Find where the given text appears and provide that cell's center as (X, Y) coordinate. 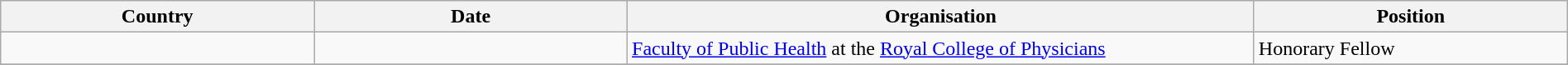
Position (1411, 17)
Honorary Fellow (1411, 48)
Organisation (941, 17)
Faculty of Public Health at the Royal College of Physicians (941, 48)
Country (157, 17)
Date (471, 17)
